Detect which cell encompasses the target text, then output its [x, y] center coordinate. 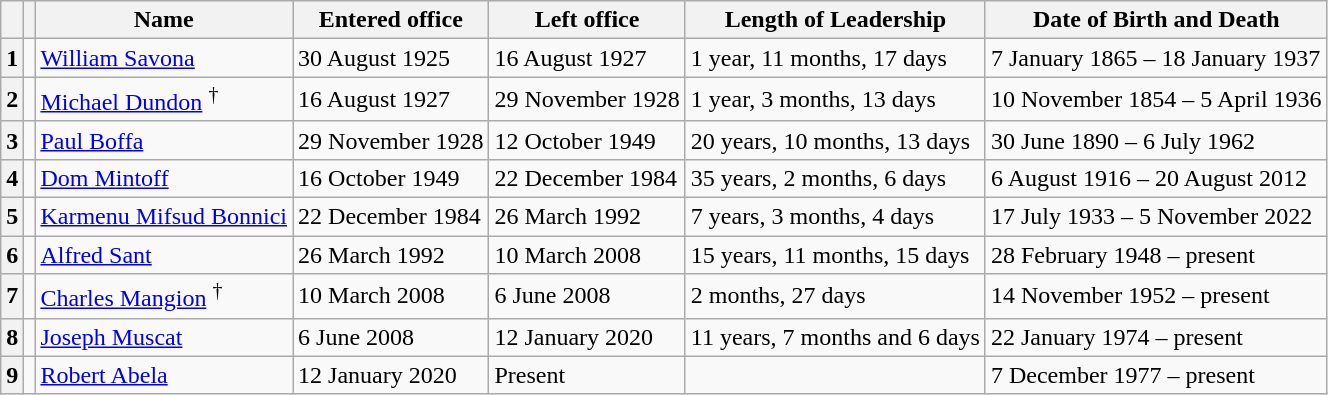
1 [12, 58]
7 [12, 296]
7 December 1977 – present [1156, 375]
4 [12, 178]
5 [12, 217]
Charles Mangion † [164, 296]
2 [12, 100]
14 November 1952 – present [1156, 296]
Dom Mintoff [164, 178]
Robert Abela [164, 375]
Paul Boffa [164, 140]
8 [12, 337]
7 years, 3 months, 4 days [835, 217]
Name [164, 20]
William Savona [164, 58]
11 years, 7 months and 6 days [835, 337]
Left office [587, 20]
Alfred Sant [164, 255]
Karmenu Mifsud Bonnici [164, 217]
35 years, 2 months, 6 days [835, 178]
6 [12, 255]
28 February 1948 – present [1156, 255]
1 year, 11 months, 17 days [835, 58]
Joseph Muscat [164, 337]
12 October 1949 [587, 140]
Michael Dundon † [164, 100]
6 August 1916 – 20 August 2012 [1156, 178]
30 August 1925 [391, 58]
Entered office [391, 20]
16 October 1949 [391, 178]
10 November 1854 – 5 April 1936 [1156, 100]
22 January 1974 – present [1156, 337]
Date of Birth and Death [1156, 20]
3 [12, 140]
1 year, 3 months, 13 days [835, 100]
15 years, 11 months, 15 days [835, 255]
17 July 1933 – 5 November 2022 [1156, 217]
30 June 1890 – 6 July 1962 [1156, 140]
7 January 1865 – 18 January 1937 [1156, 58]
9 [12, 375]
Present [587, 375]
Length of Leadership [835, 20]
20 years, 10 months, 13 days [835, 140]
2 months, 27 days [835, 296]
